Search for the cell housing the specified text and yield its (x, y) center coordinate. 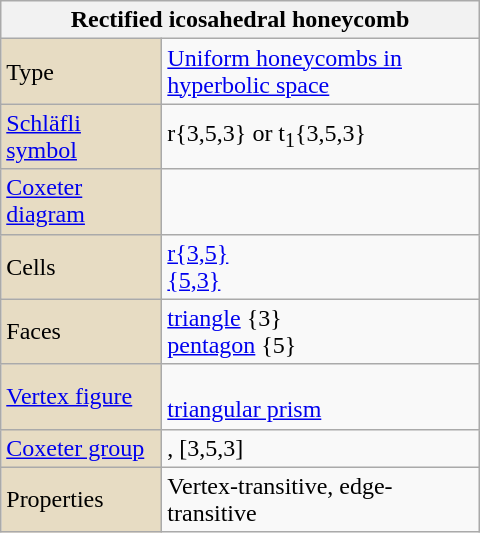
Faces (82, 332)
Rectified icosahedral honeycomb (240, 20)
triangle {3}pentagon {5} (320, 332)
Vertex figure (82, 396)
Vertex-transitive, edge-transitive (320, 500)
Properties (82, 500)
Coxeter group (82, 448)
triangular prism (320, 396)
Coxeter diagram (82, 202)
Type (82, 72)
Uniform honeycombs in hyperbolic space (320, 72)
Schläfli symbol (82, 136)
Cells (82, 266)
, [3,5,3] (320, 448)
r{3,5} {5,3} (320, 266)
r{3,5,3} or t1{3,5,3} (320, 136)
